Return the [x, y] coordinate for the center point of the cell that contains the specified text.  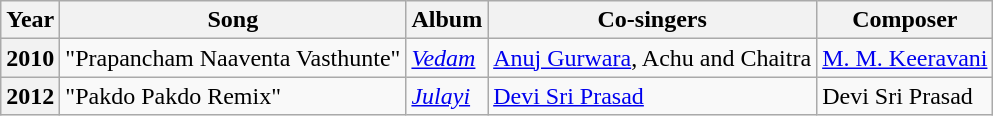
Co-singers [652, 20]
Vedam [447, 58]
Composer [905, 20]
2010 [30, 58]
"Prapancham Naaventa Vasthunte" [233, 58]
"Pakdo Pakdo Remix" [233, 96]
2012 [30, 96]
Year [30, 20]
Anuj Gurwara, Achu and Chaitra [652, 58]
M. M. Keeravani [905, 58]
Julayi [447, 96]
Song [233, 20]
Album [447, 20]
